Extract the [X, Y] coordinate from the center of the cell holding the provided text.  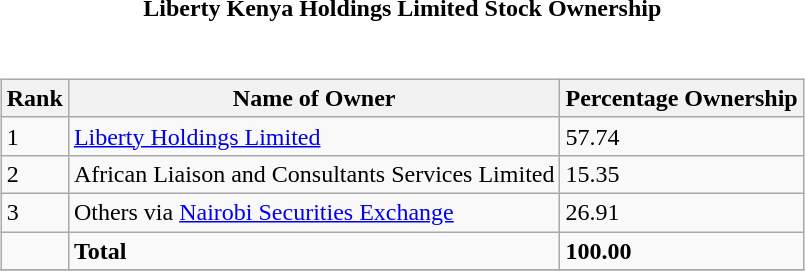
Total [314, 251]
2 [34, 174]
1 [34, 136]
57.74 [682, 136]
3 [34, 212]
100.00 [682, 251]
Rank [34, 98]
Others via Nairobi Securities Exchange [314, 212]
15.35 [682, 174]
African Liaison and Consultants Services Limited [314, 174]
Name of Owner [314, 98]
26.91 [682, 212]
Liberty Holdings Limited [314, 136]
Percentage Ownership [682, 98]
